Provide the (X, Y) coordinate of the cell's center where the given text is located.  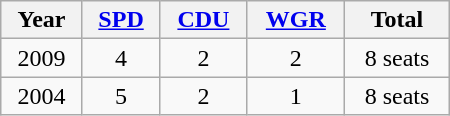
Total (397, 20)
2004 (42, 96)
5 (121, 96)
1 (296, 96)
WGR (296, 20)
4 (121, 58)
CDU (204, 20)
SPD (121, 20)
Year (42, 20)
2009 (42, 58)
